Return [x, y] of the center of cell containing provided text 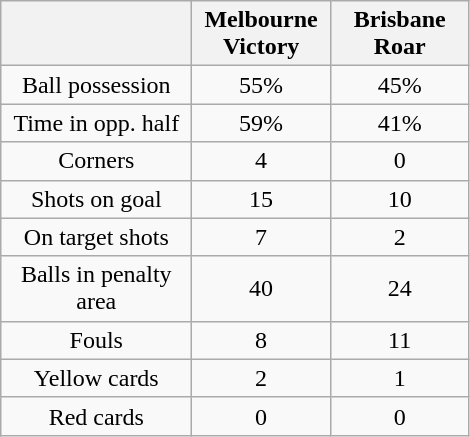
15 [262, 199]
8 [262, 340]
59% [262, 123]
Ball possession [96, 85]
41% [400, 123]
Corners [96, 161]
24 [400, 288]
Fouls [96, 340]
Yellow cards [96, 378]
Time in opp. half [96, 123]
10 [400, 199]
7 [262, 237]
On target shots [96, 237]
11 [400, 340]
Balls in penalty area [96, 288]
40 [262, 288]
4 [262, 161]
Red cards [96, 416]
Shots on goal [96, 199]
Brisbane Roar [400, 34]
Melbourne Victory [262, 34]
1 [400, 378]
45% [400, 85]
55% [262, 85]
